Capture the cell that displays the provided text and extract its [x, y] central coordinate. 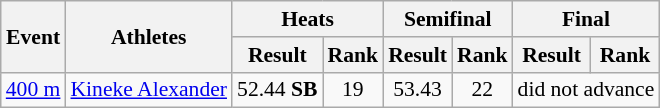
did not advance [586, 90]
Event [34, 36]
22 [482, 90]
Kineke Alexander [148, 90]
400 m [34, 90]
Athletes [148, 36]
52.44 SB [278, 90]
19 [354, 90]
Semifinal [448, 19]
Final [586, 19]
53.43 [418, 90]
Heats [308, 19]
